Return [X, Y] of the center of cell containing provided text 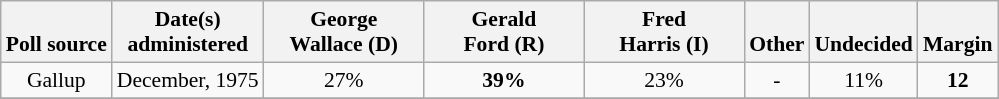
December, 1975 [188, 80]
- [776, 80]
Undecided [863, 32]
Gallup [56, 80]
Margin [958, 32]
Other [776, 32]
Date(s)administered [188, 32]
27% [344, 80]
12 [958, 80]
FredHarris (I) [664, 32]
23% [664, 80]
GeorgeWallace (D) [344, 32]
GeraldFord (R) [504, 32]
39% [504, 80]
Poll source [56, 32]
11% [863, 80]
